For the text-containing cell, return its midpoint in [x, y] coordinate format. 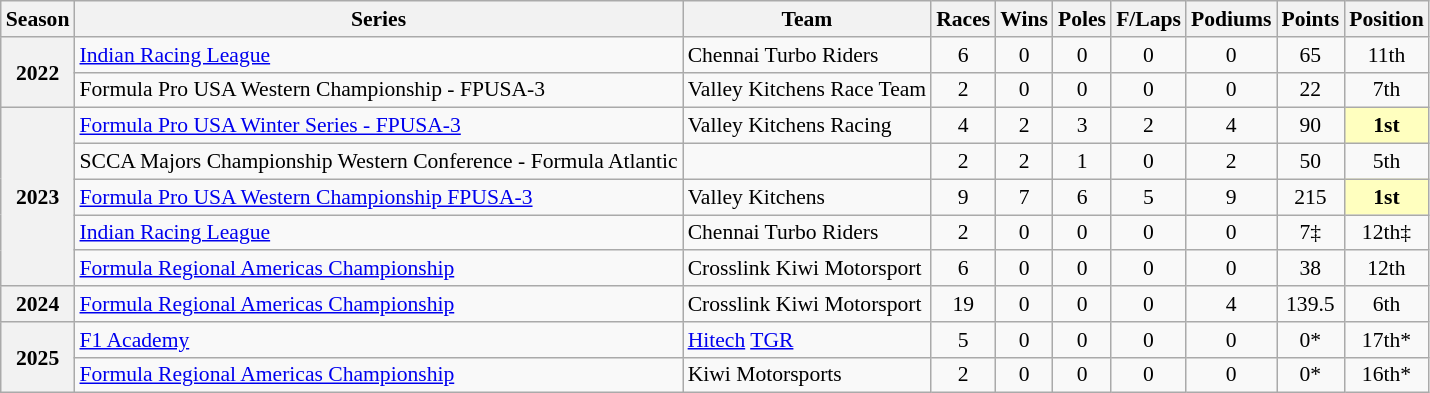
Kiwi Motorsports [808, 375]
Formula Pro USA Western Championship FPUSA-3 [378, 197]
50 [1310, 162]
11th [1386, 55]
38 [1310, 269]
Points [1310, 19]
1 [1082, 162]
Valley Kitchens [808, 197]
2022 [38, 72]
7th [1386, 90]
5th [1386, 162]
Series [378, 19]
12th‡ [1386, 233]
Valley Kitchens Racing [808, 126]
Races [963, 19]
Valley Kitchens Race Team [808, 90]
7‡ [1310, 233]
F/Laps [1148, 19]
16th* [1386, 375]
Hitech TGR [808, 340]
12th [1386, 269]
65 [1310, 55]
2025 [38, 358]
17th* [1386, 340]
Wins [1024, 19]
Position [1386, 19]
22 [1310, 90]
139.5 [1310, 304]
90 [1310, 126]
Team [808, 19]
7 [1024, 197]
Season [38, 19]
SCCA Majors Championship Western Conference - Formula Atlantic [378, 162]
6th [1386, 304]
Poles [1082, 19]
Formula Pro USA Western Championship - FPUSA-3 [378, 90]
215 [1310, 197]
2024 [38, 304]
Formula Pro USA Winter Series - FPUSA-3 [378, 126]
2023 [38, 197]
3 [1082, 126]
19 [963, 304]
Podiums [1232, 19]
F1 Academy [378, 340]
